Provide the (X, Y) coordinate of the cell's center where the given text is located.  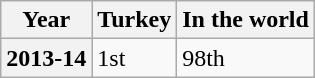
2013-14 (46, 58)
98th (246, 58)
Year (46, 20)
Turkey (134, 20)
In the world (246, 20)
1st (134, 58)
